Scan for the cell matching the given text and deliver its (X, Y) coordinate at center. 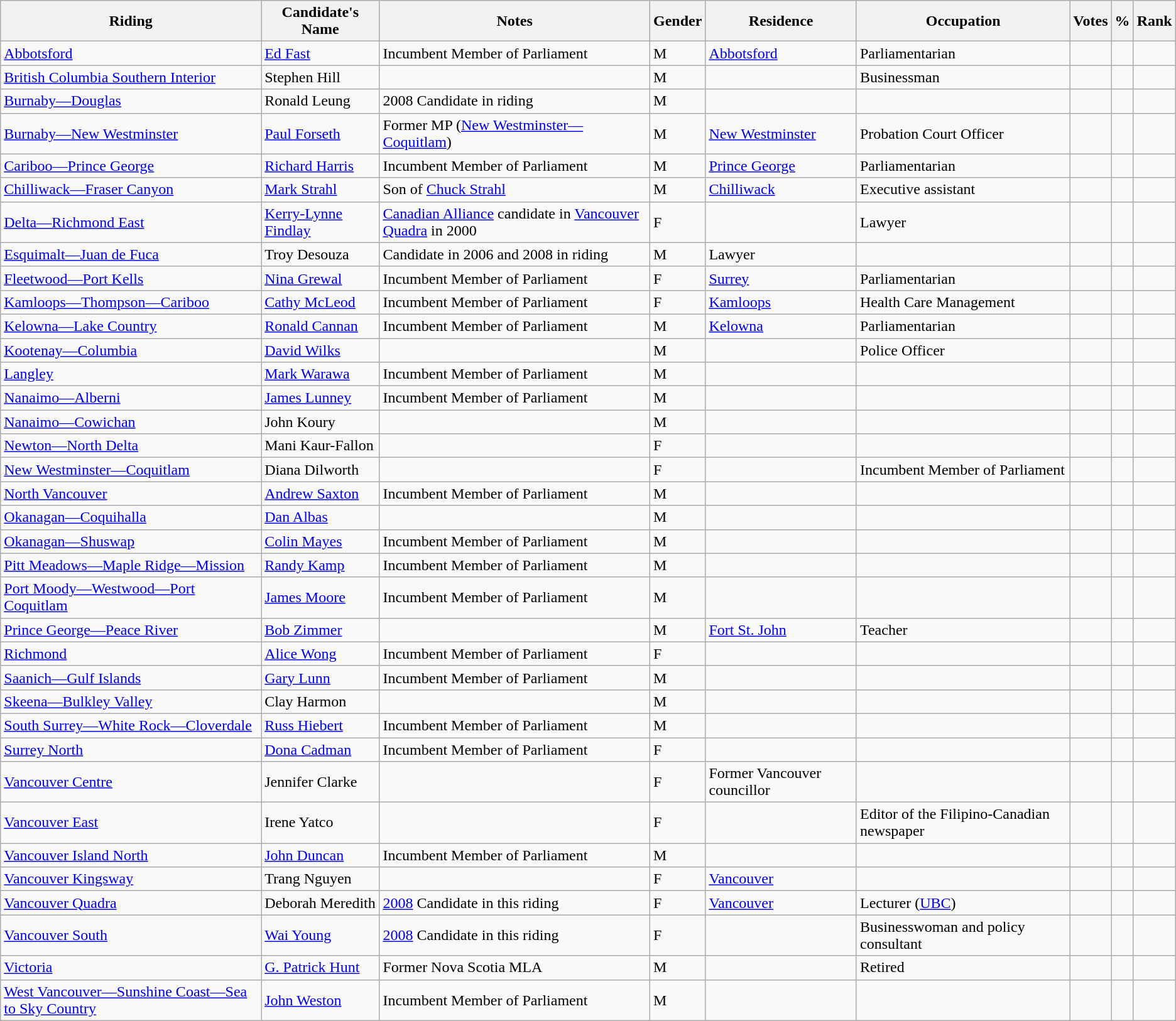
Port Moody—Westwood—Port Coquitlam (131, 598)
Candidate in 2006 and 2008 in riding (515, 254)
Votes (1091, 21)
Bob Zimmer (320, 630)
Paul Forseth (320, 133)
James Moore (320, 598)
Mark Warawa (320, 374)
Kootenay—Columbia (131, 350)
Lecturer (UBC) (962, 903)
Fort St. John (781, 630)
Colin Mayes (320, 541)
Diana Dilworth (320, 470)
Troy Desouza (320, 254)
Riding (131, 21)
Nanaimo—Cowichan (131, 422)
Rank (1155, 21)
2008 Candidate in riding (515, 101)
Trang Nguyen (320, 879)
Ed Fast (320, 53)
Delta—Richmond East (131, 222)
G. Patrick Hunt (320, 968)
James Lunney (320, 398)
Surrey (781, 278)
Police Officer (962, 350)
Kamloops—Thompson—Cariboo (131, 302)
Skeena—Bulkley Valley (131, 701)
Newton—North Delta (131, 446)
Candidate's Name (320, 21)
Former Nova Scotia MLA (515, 968)
Vancouver South (131, 936)
Teacher (962, 630)
Cariboo—Prince George (131, 166)
Victoria (131, 968)
John Duncan (320, 855)
South Surrey—White Rock—Cloverdale (131, 725)
Richard Harris (320, 166)
Prince George—Peace River (131, 630)
Nanaimo—Alberni (131, 398)
David Wilks (320, 350)
Fleetwood—Port Kells (131, 278)
Langley (131, 374)
Nina Grewal (320, 278)
Vancouver Island North (131, 855)
Health Care Management (962, 302)
Dona Cadman (320, 749)
John Koury (320, 422)
Vancouver Quadra (131, 903)
Russ Hiebert (320, 725)
Residence (781, 21)
British Columbia Southern Interior (131, 77)
Randy Kamp (320, 565)
Retired (962, 968)
Irene Yatco (320, 823)
Notes (515, 21)
Burnaby—New Westminster (131, 133)
Kelowna (781, 326)
Businesswoman and policy consultant (962, 936)
Stephen Hill (320, 77)
Former MP (New Westminster—Coquitlam) (515, 133)
Wai Young (320, 936)
Burnaby—Douglas (131, 101)
Gender (677, 21)
Businessman (962, 77)
Kamloops (781, 302)
Andrew Saxton (320, 494)
Deborah Meredith (320, 903)
New Westminster (781, 133)
Richmond (131, 654)
Editor of the Filipino-Canadian newspaper (962, 823)
Mani Kaur-Fallon (320, 446)
Esquimalt—Juan de Fuca (131, 254)
Ronald Cannan (320, 326)
Clay Harmon (320, 701)
Probation Court Officer (962, 133)
Jennifer Clarke (320, 782)
Former Vancouver councillor (781, 782)
Vancouver East (131, 823)
Cathy McLeod (320, 302)
Pitt Meadows—Maple Ridge—Mission (131, 565)
Canadian Alliance candidate in Vancouver Quadra in 2000 (515, 222)
Kerry-Lynne Findlay (320, 222)
Chilliwack (781, 190)
Dan Albas (320, 517)
% (1122, 21)
Kelowna—Lake Country (131, 326)
Vancouver Kingsway (131, 879)
New Westminster—Coquitlam (131, 470)
Okanagan—Coquihalla (131, 517)
Gary Lunn (320, 678)
Saanich—Gulf Islands (131, 678)
Son of Chuck Strahl (515, 190)
Mark Strahl (320, 190)
Ronald Leung (320, 101)
Chilliwack—Fraser Canyon (131, 190)
Alice Wong (320, 654)
Okanagan—Shuswap (131, 541)
Executive assistant (962, 190)
John Weston (320, 1000)
Vancouver Centre (131, 782)
Prince George (781, 166)
West Vancouver—Sunshine Coast—Sea to Sky Country (131, 1000)
Occupation (962, 21)
Surrey North (131, 749)
North Vancouver (131, 494)
